Extract the [x, y] coordinate from the center of the cell holding the provided text.  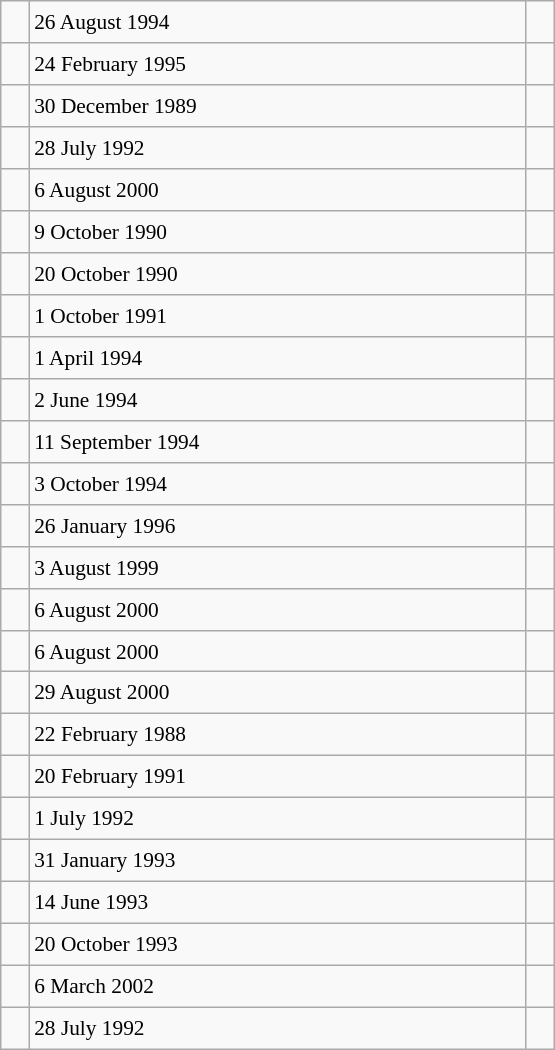
31 January 1993 [278, 861]
9 October 1990 [278, 232]
1 April 1994 [278, 358]
30 December 1989 [278, 106]
3 October 1994 [278, 483]
24 February 1995 [278, 64]
20 February 1991 [278, 777]
14 June 1993 [278, 903]
1 October 1991 [278, 316]
29 August 2000 [278, 693]
2 June 1994 [278, 399]
11 September 1994 [278, 441]
6 March 2002 [278, 986]
22 February 1988 [278, 735]
26 August 1994 [278, 22]
3 August 1999 [278, 567]
20 October 1990 [278, 274]
1 July 1992 [278, 819]
20 October 1993 [278, 945]
26 January 1996 [278, 525]
